Output the [X, Y] coordinate of the center of the cell containing the given text.  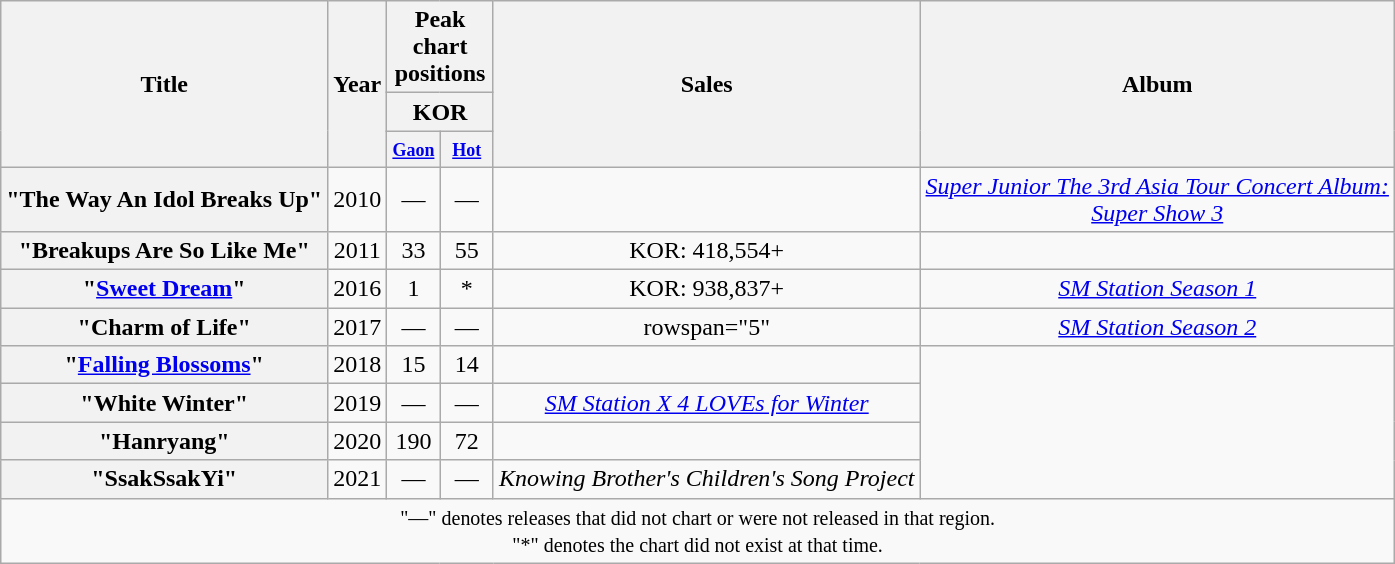
2018 [358, 365]
15 [414, 365]
190 [414, 441]
Super Junior The 3rd Asia Tour Concert Album: Super Show 3 [1157, 198]
"Breakups Are So Like Me" [164, 251]
SM Station Season 2 [1157, 327]
"Falling Blossoms" [164, 365]
Hot [466, 149]
Knowing Brother's Children's Song Project [706, 479]
"SsakSsakYi" [164, 479]
KOR: 418,554+ [706, 251]
72 [466, 441]
"Charm of Life" [164, 327]
SM Station X 4 LOVEs for Winter [706, 403]
2011 [358, 251]
2019 [358, 403]
* [466, 289]
Sales [706, 84]
55 [466, 251]
2020 [358, 441]
2021 [358, 479]
"Sweet Dream" [164, 289]
1 [414, 289]
SM Station Season 1 [1157, 289]
"White Winter" [164, 403]
Gaon [414, 149]
2016 [358, 289]
33 [414, 251]
Album [1157, 84]
2017 [358, 327]
Peak chart positions [440, 47]
2010 [358, 198]
"Hanryang" [164, 441]
Year [358, 84]
Title [164, 84]
"The Way An Idol Breaks Up" [164, 198]
rowspan="5" [706, 327]
14 [466, 365]
KOR [440, 112]
KOR: 938,837+ [706, 289]
"—" denotes releases that did not chart or were not released in that region."*" denotes the chart did not exist at that time. [698, 530]
